Extract the [x, y] coordinate from the center of the cell holding the provided text.  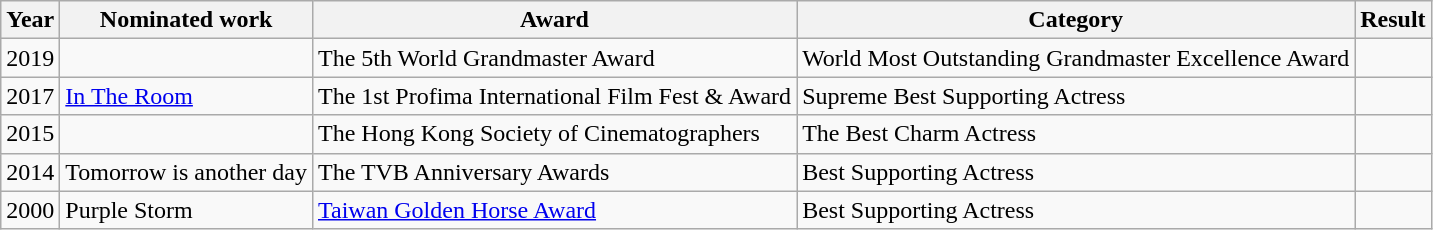
Taiwan Golden Horse Award [554, 210]
The TVB Anniversary Awards [554, 172]
2000 [30, 210]
2017 [30, 96]
Tomorrow is another day [186, 172]
World Most Outstanding Grandmaster Excellence Award [1076, 58]
The 1st Profima International Film Fest & Award [554, 96]
The 5th World Grandmaster Award [554, 58]
Nominated work [186, 20]
The Hong Kong Society of Cinematographers [554, 134]
2015 [30, 134]
2019 [30, 58]
Award [554, 20]
Year [30, 20]
Category [1076, 20]
Result [1393, 20]
In The Room [186, 96]
2014 [30, 172]
Supreme Best Supporting Actress [1076, 96]
The Best Charm Actress [1076, 134]
Purple Storm [186, 210]
